Return (X, Y) of the center of cell containing provided text 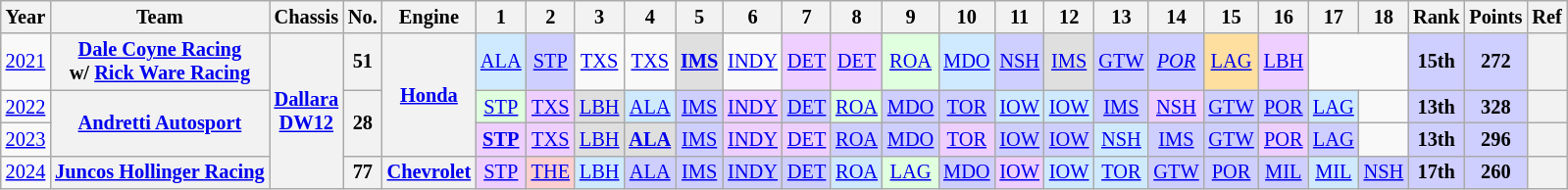
14 (1176, 17)
5 (699, 17)
296 (1495, 139)
77 (363, 172)
Rank (1436, 17)
Dale Coyne Racingw/ Rick Ware Racing (159, 62)
51 (363, 62)
Engine (430, 17)
15 (1232, 17)
260 (1495, 172)
Year (25, 17)
Team (159, 17)
8 (857, 17)
2022 (25, 107)
17th (1436, 172)
2024 (25, 172)
328 (1495, 107)
3 (599, 17)
17 (1334, 17)
4 (649, 17)
6 (753, 17)
2021 (25, 62)
Juncos Hollinger Racing (159, 172)
18 (1384, 17)
11 (1019, 17)
Points (1495, 17)
Ref (1546, 17)
Honda (430, 94)
Chassis (306, 17)
1 (501, 17)
13 (1121, 17)
DallaraDW12 (306, 112)
2023 (25, 139)
12 (1069, 17)
28 (363, 123)
2 (551, 17)
THE (551, 172)
7 (806, 17)
10 (967, 17)
Chevrolet (430, 172)
15th (1436, 62)
16 (1284, 17)
9 (910, 17)
Andretti Autosport (159, 123)
272 (1495, 62)
No. (363, 17)
